Detect which cell encompasses the target text, then output its [X, Y] center coordinate. 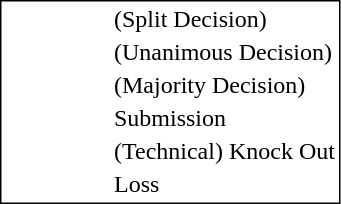
(Unanimous Decision) [224, 53]
(Technical) Knock Out [224, 151]
Submission [224, 119]
(Split Decision) [224, 19]
Loss [224, 185]
(Majority Decision) [224, 85]
